Search for the cell housing the specified text and yield its (X, Y) center coordinate. 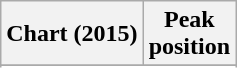
Peakposition (189, 34)
Chart (2015) (72, 34)
